Find where the given text appears and provide that cell's center as [x, y] coordinate. 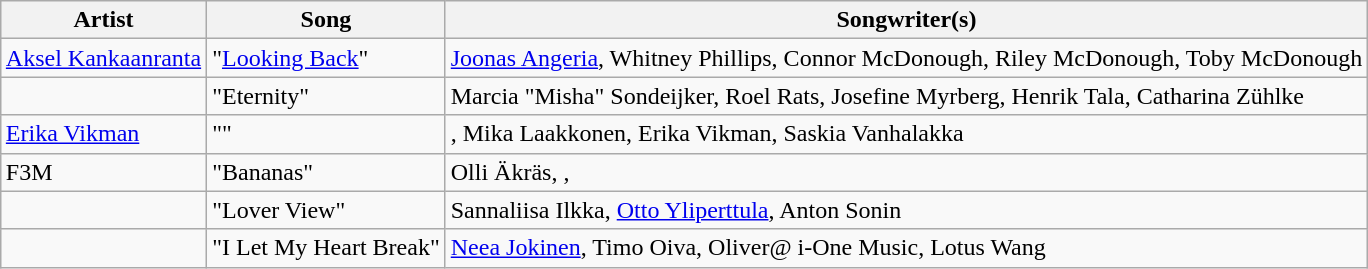
"I Let My Heart Break" [326, 248]
Marcia "Misha" Sondeijker, Roel Rats, Josefine Myrberg, Henrik Tala, Catharina Zühlke [906, 96]
Song [326, 20]
"Lover View" [326, 210]
"Eternity" [326, 96]
Aksel Kankaanranta [103, 58]
"Looking Back" [326, 58]
, Mika Laakkonen, Erika Vikman, Saskia Vanhalakka [906, 134]
Songwriter(s) [906, 20]
F3M [103, 172]
Erika Vikman [103, 134]
Artist [103, 20]
Joonas Angeria, Whitney Phillips, Connor McDonough, Riley McDonough, Toby McDonough [906, 58]
"" [326, 134]
"Bananas" [326, 172]
Sannaliisa Ilkka, Otto Yliperttula, Anton Sonin [906, 210]
Olli Äkräs, , [906, 172]
Neea Jokinen, Timo Oiva, Oliver@ i-One Music, Lotus Wang [906, 248]
